Determine the (X, Y) coordinate at the center of the cell enclosing the given text.  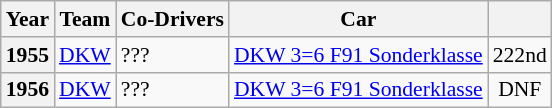
Team (85, 19)
222nd (520, 55)
DNF (520, 90)
1956 (28, 90)
Car (358, 19)
Year (28, 19)
Co-Drivers (172, 19)
1955 (28, 55)
